Extract the (x, y) coordinate from the center of the cell holding the provided text.  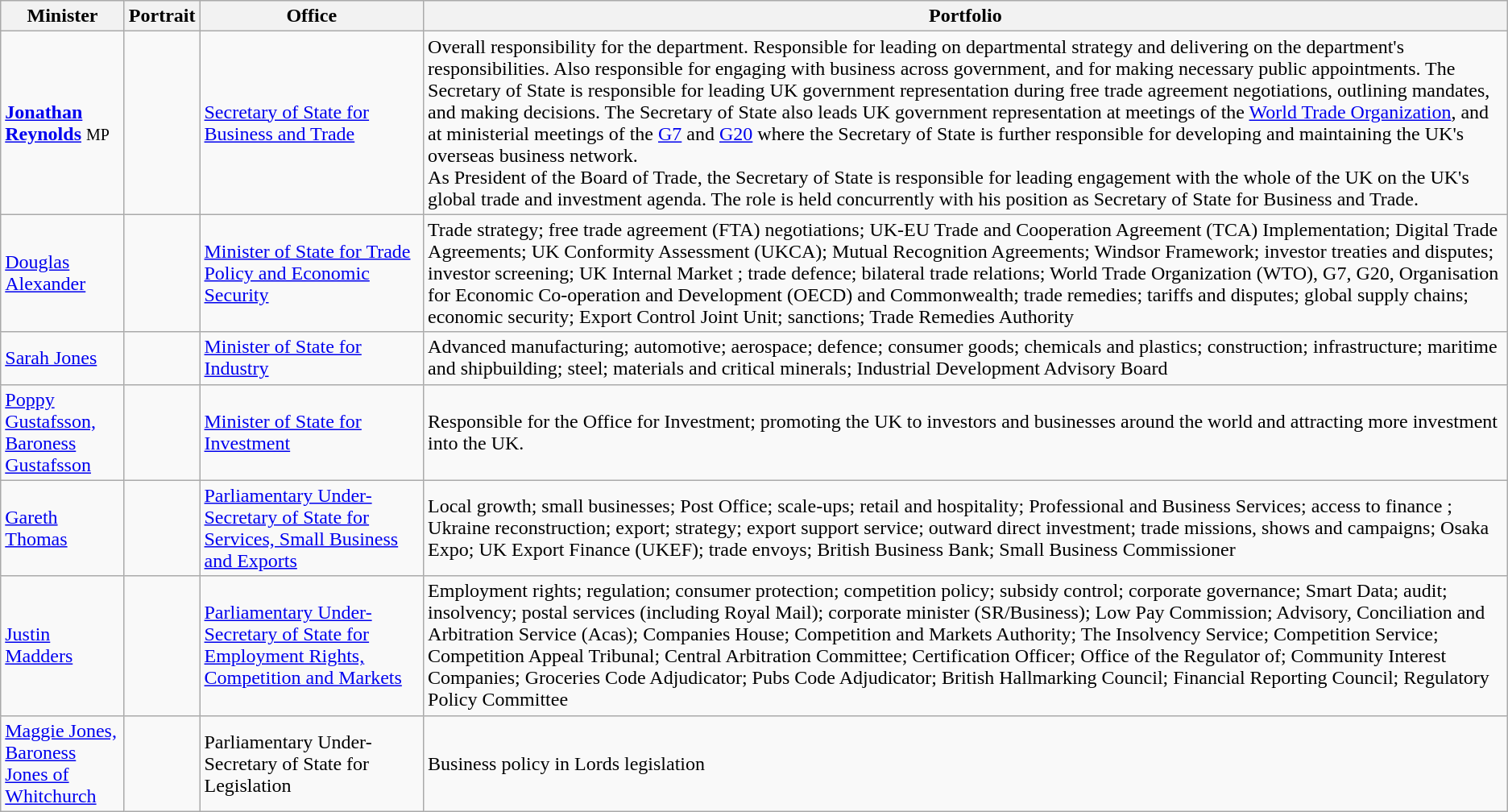
Parliamentary Under-Secretary of State for Employment Rights, Competition and Markets (312, 646)
Responsible for the Office for Investment; promoting the UK to investors and businesses around the world and attracting more investment into the UK. (966, 432)
Portrait (162, 16)
Parliamentary Under-Secretary of State for Legislation (312, 764)
Secretary of State for Business and Trade (312, 122)
Maggie Jones, Baroness Jones of Whitchurch (63, 764)
Portfolio (966, 16)
Minister of State for Investment (312, 432)
Parliamentary Under-Secretary of State for Services, Small Business and Exports (312, 528)
Poppy Gustafsson, Baroness Gustafsson (63, 432)
Office (312, 16)
Minister (63, 16)
Gareth Thomas (63, 528)
Douglas Alexander (63, 273)
Sarah Jones (63, 358)
Minister of State for Industry (312, 358)
Justin Madders (63, 646)
Business policy in Lords legislation (966, 764)
Jonathan Reynolds MP (63, 122)
Minister of State for Trade Policy and Economic Security (312, 273)
